Find where the given text appears and provide that cell's center as [x, y] coordinate. 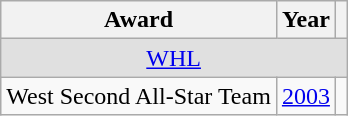
Award [139, 20]
Year [306, 20]
WHL [174, 58]
2003 [306, 96]
West Second All-Star Team [139, 96]
